Provide the (X, Y) coordinate of the cell's center where the given text is located.  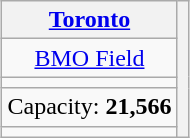
Toronto (90, 20)
Capacity: 21,566 (90, 107)
BMO Field (90, 58)
